Output the (X, Y) coordinate of the center of the cell containing the given text.  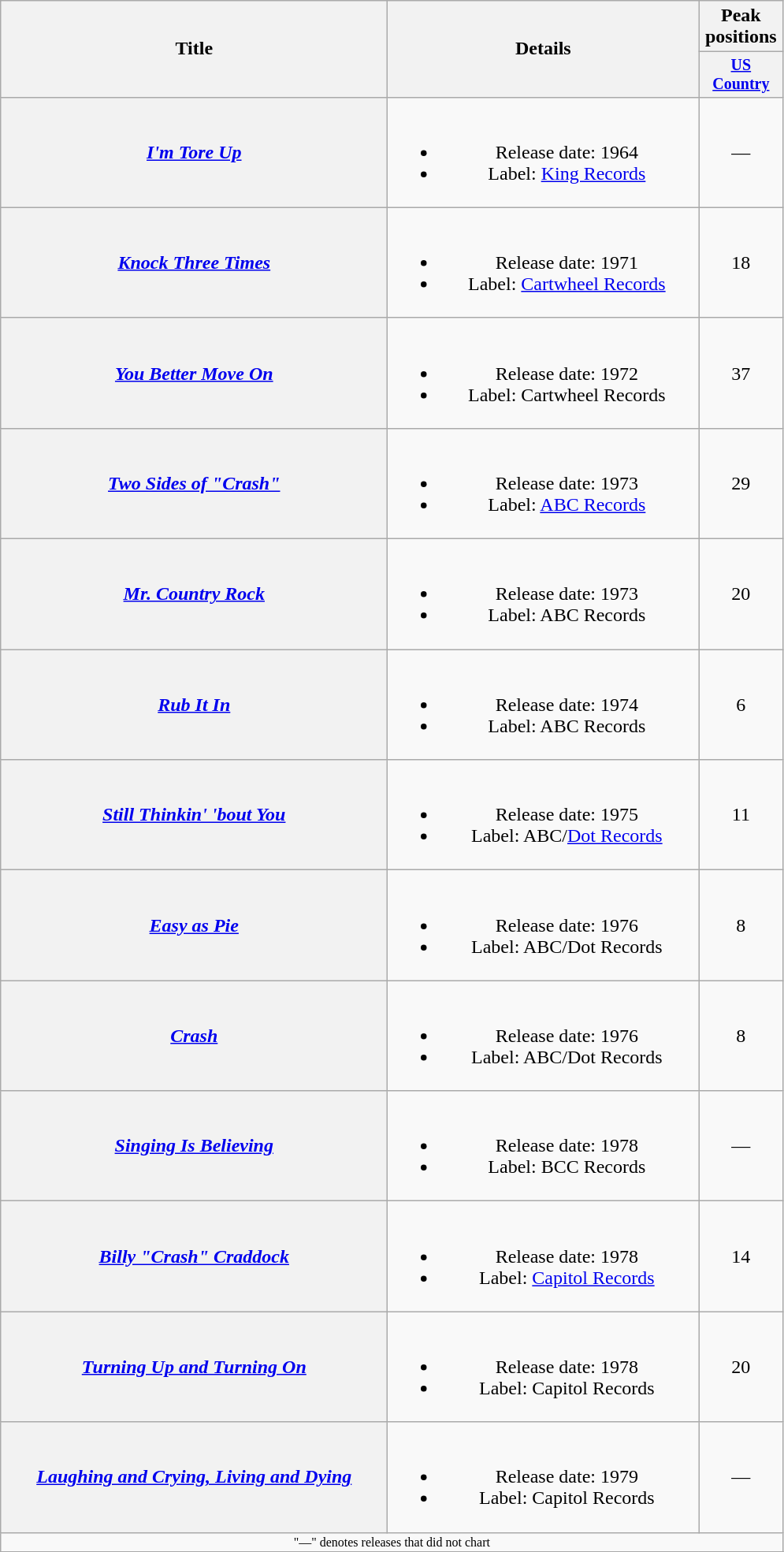
Release date: 1979Label: Capitol Records (544, 1477)
29 (741, 483)
Release date: 1978Label: BCC Records (544, 1146)
I'm Tore Up (194, 152)
Mr. Country Rock (194, 594)
Release date: 1975Label: ABC/Dot Records (544, 815)
Easy as Pie (194, 925)
Two Sides of "Crash" (194, 483)
14 (741, 1256)
6 (741, 705)
18 (741, 262)
Release date: 1971Label: Cartwheel Records (544, 262)
Peak positions (741, 27)
Singing Is Believing (194, 1146)
US Country (741, 74)
You Better Move On (194, 373)
Crash (194, 1036)
Laughing and Crying, Living and Dying (194, 1477)
Release date: 1974Label: ABC Records (544, 705)
Details (544, 49)
Billy "Crash" Craddock (194, 1256)
Turning Up and Turning On (194, 1367)
Release date: 1964Label: King Records (544, 152)
"—" denotes releases that did not chart (392, 1542)
11 (741, 815)
Rub It In (194, 705)
Still Thinkin' 'bout You (194, 815)
37 (741, 373)
Release date: 1972Label: Cartwheel Records (544, 373)
Title (194, 49)
Knock Three Times (194, 262)
